Provide the (x, y) coordinate of the cell's center where the given text is located.  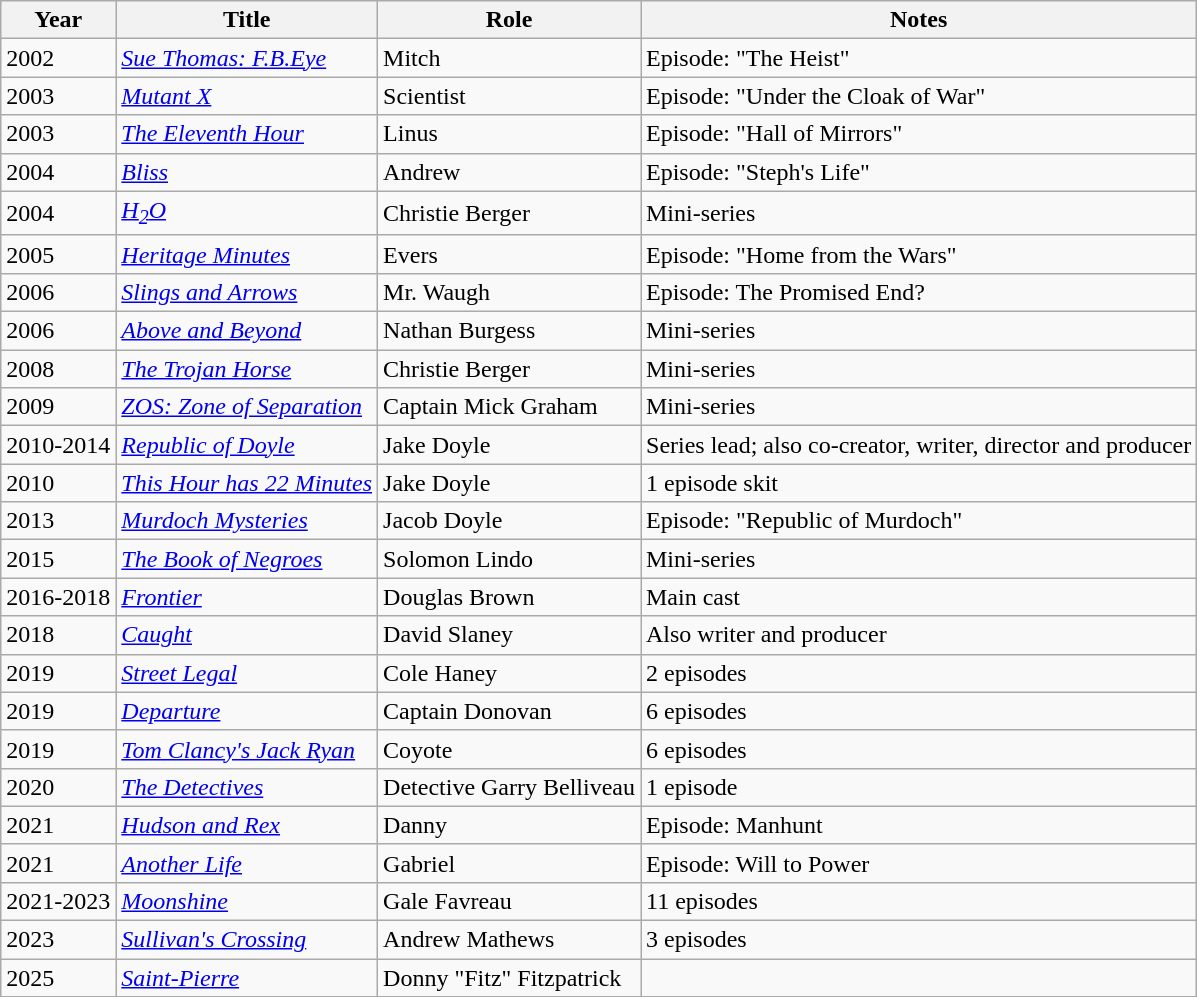
Year (58, 20)
11 episodes (918, 901)
3 episodes (918, 940)
2016-2018 (58, 597)
Another Life (247, 863)
Episode: "Home from the Wars" (918, 254)
2015 (58, 559)
This Hour has 22 Minutes (247, 483)
Saint-Pierre (247, 978)
Captain Mick Graham (510, 407)
H2O (247, 213)
Episode: The Promised End? (918, 292)
Gabriel (510, 863)
Coyote (510, 749)
Above and Beyond (247, 331)
2023 (58, 940)
Scientist (510, 96)
Heritage Minutes (247, 254)
Tom Clancy's Jack Ryan (247, 749)
Donny "Fitz" Fitzpatrick (510, 978)
2013 (58, 521)
Captain Donovan (510, 711)
Cole Haney (510, 673)
Murdoch Mysteries (247, 521)
2010 (58, 483)
The Trojan Horse (247, 369)
Episode: "Steph's Life" (918, 172)
Jacob Doyle (510, 521)
Episode: "Under the Cloak of War" (918, 96)
Danny (510, 825)
David Slaney (510, 635)
ZOS: Zone of Separation (247, 407)
Frontier (247, 597)
Slings and Arrows (247, 292)
2021-2023 (58, 901)
Andrew (510, 172)
Episode: "Hall of Mirrors" (918, 134)
2018 (58, 635)
The Eleventh Hour (247, 134)
Title (247, 20)
Solomon Lindo (510, 559)
Caught (247, 635)
Mutant X (247, 96)
Linus (510, 134)
Mr. Waugh (510, 292)
Andrew Mathews (510, 940)
Sue Thomas: F.B.Eye (247, 58)
Republic of Doyle (247, 445)
1 episode (918, 787)
Notes (918, 20)
Bliss (247, 172)
Episode: Manhunt (918, 825)
2010-2014 (58, 445)
2005 (58, 254)
Sullivan's Crossing (247, 940)
2002 (58, 58)
Gale Favreau (510, 901)
Hudson and Rex (247, 825)
Episode: Will to Power (918, 863)
2025 (58, 978)
Douglas Brown (510, 597)
Evers (510, 254)
Episode: "Republic of Murdoch" (918, 521)
The Book of Negroes (247, 559)
1 episode skit (918, 483)
Role (510, 20)
Episode: "The Heist" (918, 58)
Mitch (510, 58)
Departure (247, 711)
Street Legal (247, 673)
2020 (58, 787)
2008 (58, 369)
2009 (58, 407)
Detective Garry Belliveau (510, 787)
Main cast (918, 597)
Moonshine (247, 901)
Series lead; also co-creator, writer, director and producer (918, 445)
Also writer and producer (918, 635)
The Detectives (247, 787)
2 episodes (918, 673)
Nathan Burgess (510, 331)
